Pinpoint the cell where the given text exists, returning its [x, y] midpoint coordinate. 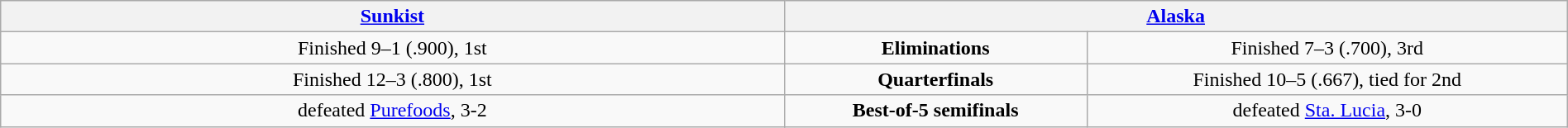
Eliminations [935, 48]
Finished 12–3 (.800), 1st [392, 79]
Alaska [1176, 17]
Quarterfinals [935, 79]
Best-of-5 semifinals [935, 111]
Sunkist [392, 17]
defeated Purefoods, 3-2 [392, 111]
Finished 7–3 (.700), 3rd [1327, 48]
Finished 10–5 (.667), tied for 2nd [1327, 79]
defeated Sta. Lucia, 3-0 [1327, 111]
Finished 9–1 (.900), 1st [392, 48]
